Extract the (x, y) coordinate from the center of the cell holding the provided text.  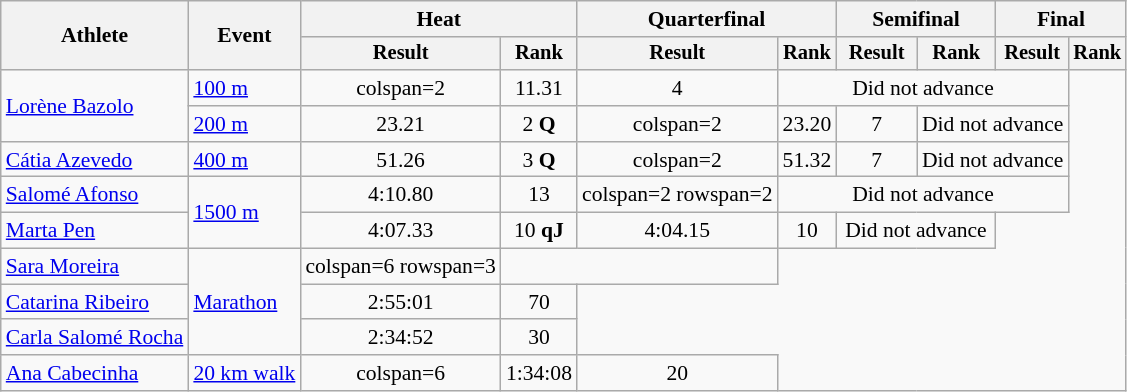
Ana Cabecinha (95, 373)
Catarina Ribeiro (95, 302)
3 Q (539, 160)
Final (1061, 19)
Heat (438, 19)
4 (678, 88)
Salomé Afonso (95, 195)
400 m (244, 160)
2:55:01 (400, 302)
Quarterfinal (706, 19)
Marta Pen (95, 231)
4:04.15 (678, 231)
4:07.33 (400, 231)
2:34:52 (400, 338)
4:10.80 (400, 195)
Sara Moreira (95, 267)
Lorène Bazolo (95, 106)
23.20 (808, 124)
13 (539, 195)
Marathon (244, 302)
20 (678, 373)
Carla Salomé Rocha (95, 338)
100 m (244, 88)
30 (539, 338)
Cátia Azevedo (95, 160)
colspan=6 rowspan=3 (400, 267)
colspan=6 (400, 373)
Event (244, 36)
10 qJ (539, 231)
10 (808, 231)
Semifinal (916, 19)
2 Q (539, 124)
51.32 (808, 160)
51.26 (400, 160)
11.31 (539, 88)
20 km walk (244, 373)
23.21 (400, 124)
200 m (244, 124)
1500 m (244, 212)
70 (539, 302)
Athlete (95, 36)
colspan=2 rowspan=2 (678, 195)
1:34:08 (539, 373)
